From the cell containing the given text, extract its center point as [X, Y] coordinate. 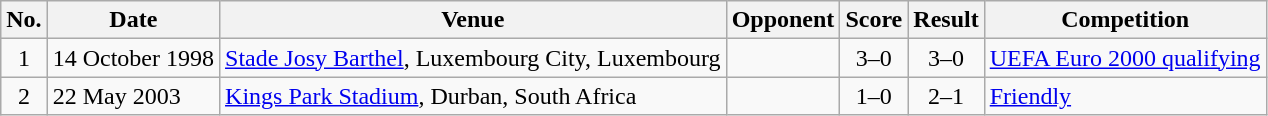
UEFA Euro 2000 qualifying [1125, 58]
No. [24, 20]
Kings Park Stadium, Durban, South Africa [474, 96]
Date [133, 20]
Stade Josy Barthel, Luxembourg City, Luxembourg [474, 58]
Venue [474, 20]
Competition [1125, 20]
2 [24, 96]
Friendly [1125, 96]
22 May 2003 [133, 96]
Score [874, 20]
2–1 [946, 96]
14 October 1998 [133, 58]
Result [946, 20]
1 [24, 58]
Opponent [783, 20]
1–0 [874, 96]
